Extract the [x, y] coordinate from the center of the cell holding the provided text.  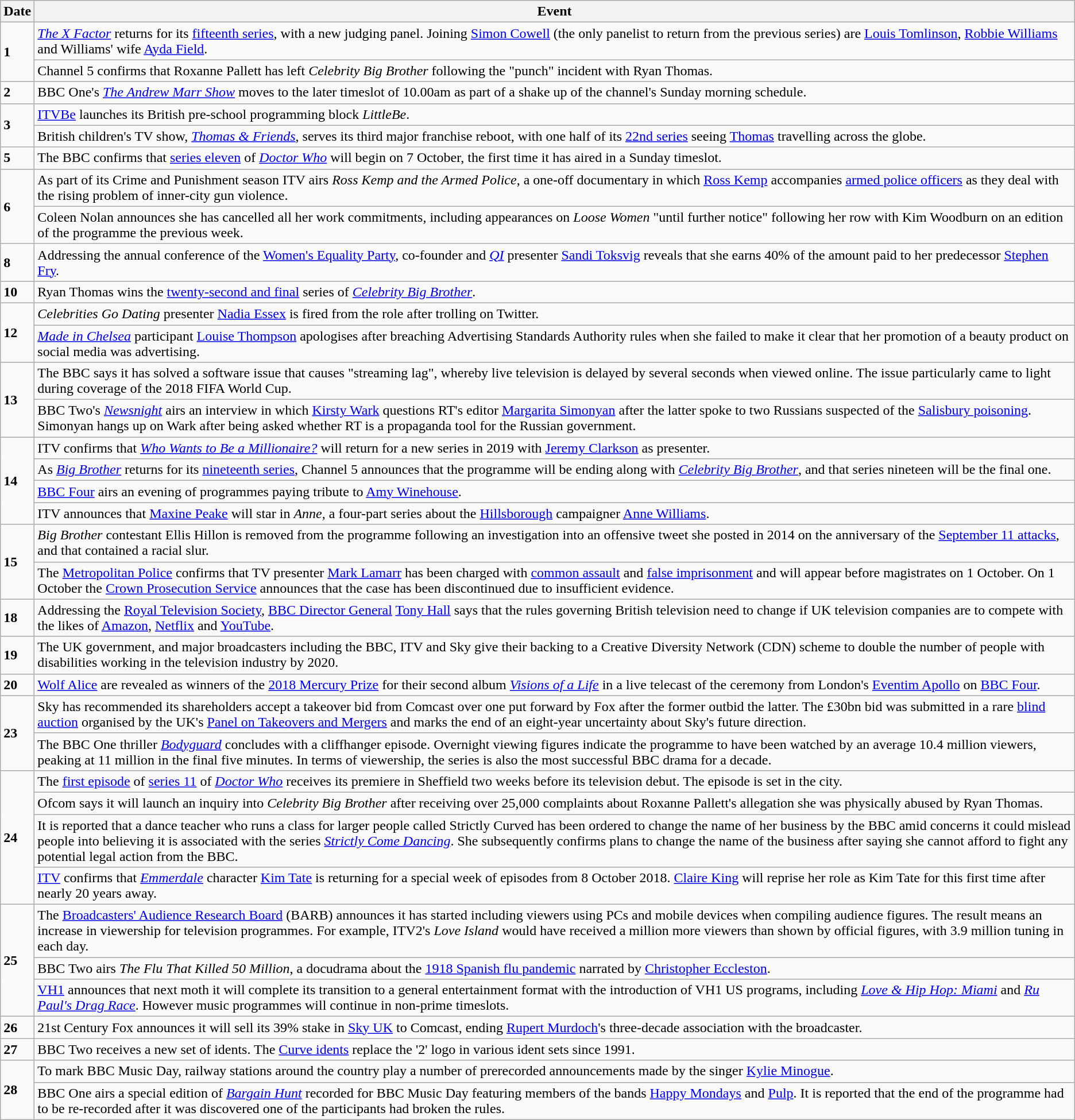
Channel 5 confirms that Roxanne Pallett has left Celebrity Big Brother following the "punch" incident with Ryan Thomas. [555, 71]
Ryan Thomas wins the twenty-second and final series of Celebrity Big Brother. [555, 292]
To mark BBC Music Day, railway stations around the country play a number of prerecorded announcements made by the singer Kylie Minogue. [555, 1071]
10 [17, 292]
26 [17, 1028]
2 [17, 92]
23 [17, 733]
8 [17, 262]
BBC Two receives a new set of idents. The Curve idents replace the '2' logo in various ident sets since 1991. [555, 1049]
15 [17, 562]
18 [17, 618]
3 [17, 125]
Date [17, 11]
Event [555, 11]
13 [17, 400]
1 [17, 52]
25 [17, 960]
BBC One's The Andrew Marr Show moves to the later timeslot of 10.00am as part of a shake up of the channel's Sunday morning schedule. [555, 92]
24 [17, 837]
The BBC confirms that series eleven of Doctor Who will begin on 7 October, the first time it has aired in a Sunday timeslot. [555, 158]
28 [17, 1090]
ITV announces that Maxine Peake will star in Anne, a four-part series about the Hillsborough campaigner Anne Williams. [555, 513]
BBC Four airs an evening of programmes paying tribute to Amy Winehouse. [555, 492]
27 [17, 1049]
20 [17, 685]
ITV confirms that Who Wants to Be a Millionaire? will return for a new series in 2019 with Jeremy Clarkson as presenter. [555, 448]
12 [17, 332]
6 [17, 206]
BBC Two airs The Flu That Killed 50 Million, a docudrama about the 1918 Spanish flu pandemic narrated by Christopher Eccleston. [555, 968]
ITVBe launches its British pre-school programming block LittleBe. [555, 114]
14 [17, 481]
Celebrities Go Dating presenter Nadia Essex is fired from the role after trolling on Twitter. [555, 314]
21st Century Fox announces it will sell its 39% stake in Sky UK to Comcast, ending Rupert Murdoch's three-decade association with the broadcaster. [555, 1028]
5 [17, 158]
19 [17, 655]
